Return (X, Y) of the center of cell containing provided text 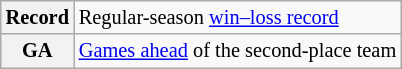
Regular-season win–loss record (238, 17)
Games ahead of the second-place team (238, 51)
Record (38, 17)
GA (38, 51)
